Identify which cell holds the provided text, then report its [X, Y] central coordinate. 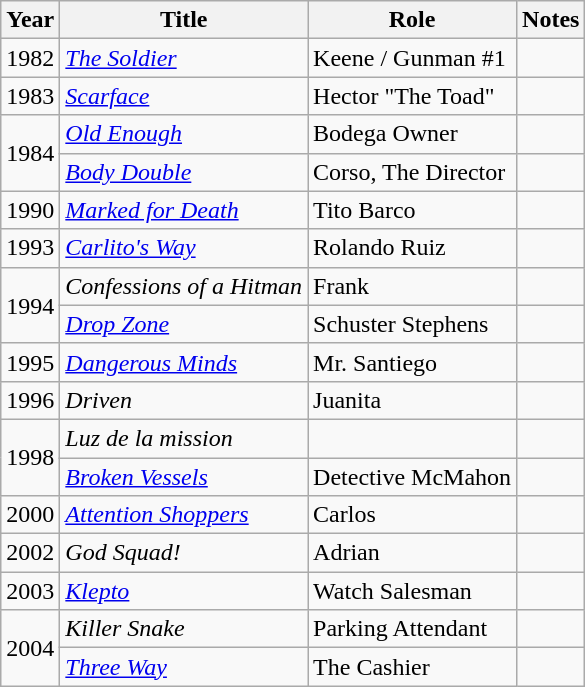
Carlos [412, 515]
Corso, The Director [412, 172]
Title [184, 20]
Detective McMahon [412, 477]
Tito Barco [412, 210]
Dangerous Minds [184, 362]
The Soldier [184, 58]
Drop Zone [184, 324]
1990 [30, 210]
Parking Attendant [412, 629]
Klepto [184, 591]
Watch Salesman [412, 591]
Keene / Gunman #1 [412, 58]
Juanita [412, 400]
Role [412, 20]
2000 [30, 515]
1995 [30, 362]
Frank [412, 286]
1994 [30, 305]
God Squad! [184, 553]
Body Double [184, 172]
Scarface [184, 96]
Luz de la mission [184, 438]
2004 [30, 648]
Schuster Stephens [412, 324]
Notes [551, 20]
Killer Snake [184, 629]
The Cashier [412, 667]
Hector "The Toad" [412, 96]
1996 [30, 400]
1983 [30, 96]
Attention Shoppers [184, 515]
Bodega Owner [412, 134]
Rolando Ruiz [412, 248]
Three Way [184, 667]
Old Enough [184, 134]
2002 [30, 553]
Driven [184, 400]
Carlito's Way [184, 248]
1993 [30, 248]
Confessions of a Hitman [184, 286]
Adrian [412, 553]
1982 [30, 58]
1998 [30, 457]
Year [30, 20]
1984 [30, 153]
Mr. Santiego [412, 362]
Marked for Death [184, 210]
2003 [30, 591]
Broken Vessels [184, 477]
